Identify which cell holds the provided text, then report its (X, Y) central coordinate. 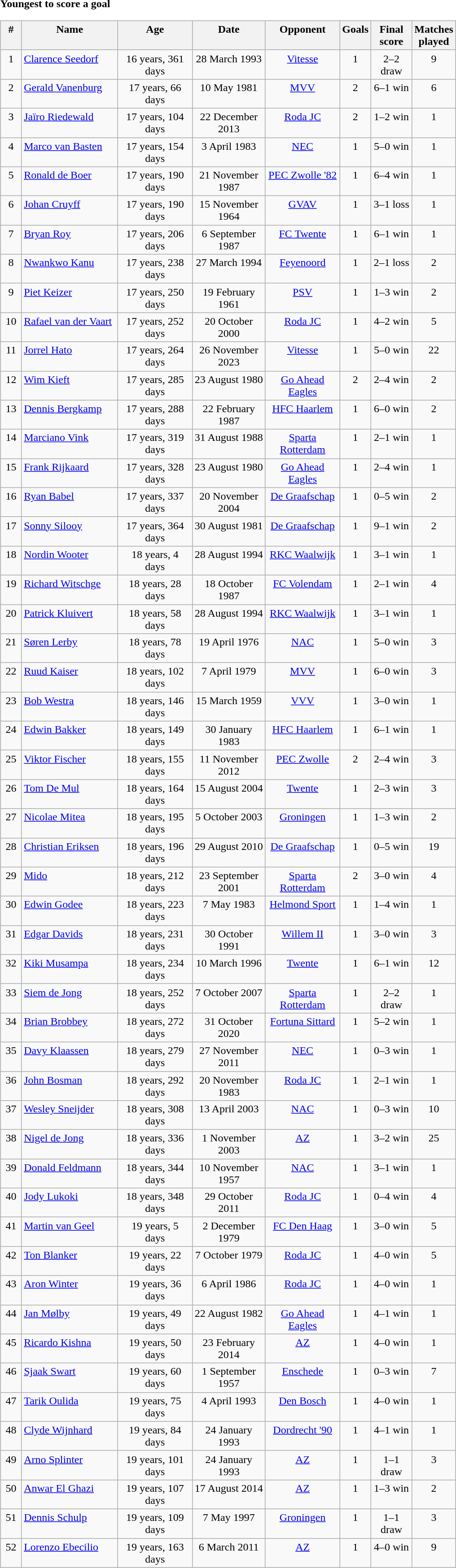
17 years, 319 days (155, 444)
Sjaak Swart (70, 1378)
Fortuna Sittard (303, 1027)
18 years, 102 days (155, 677)
17 years, 337 days (155, 502)
Martin van Geel (70, 1232)
19 years, 49 days (155, 1320)
Ricardo Kishna (70, 1348)
18 years, 155 days (155, 765)
0–4 win (391, 1203)
17 years, 285 days (155, 386)
18 years, 292 days (155, 1085)
22 February 1987 (229, 414)
31 October 2020 (229, 1027)
46 (11, 1378)
PEC Zwolle '82 (303, 181)
18 years, 308 days (155, 1115)
13 April 2003 (229, 1115)
42 (11, 1261)
18 years, 146 days (155, 707)
Ronald de Boer (70, 181)
20 October 2000 (229, 327)
17 years, 250 days (155, 298)
26 (11, 794)
35 (11, 1057)
40 (11, 1203)
17 August 2014 (229, 1494)
Gerald Vanenburg (70, 93)
18 years, 231 days (155, 940)
10 November 1957 (229, 1173)
22 August 1982 (229, 1320)
18 (11, 561)
36 (11, 1085)
3–1 loss (391, 211)
43 (11, 1290)
51 (11, 1523)
19 years, 107 days (155, 1494)
Donald Feldmann (70, 1173)
31 (11, 940)
17 years, 252 days (155, 327)
Mido (70, 882)
19 years, 22 days (155, 1261)
2–3 win (391, 794)
18 years, 336 days (155, 1145)
19 years, 60 days (155, 1378)
2 December 1979 (229, 1232)
26 November 2023 (229, 356)
5 October 2003 (229, 823)
Nwankwo Kanu (70, 269)
13 (11, 414)
Goals (355, 35)
Tom De Mul (70, 794)
30 January 1983 (229, 736)
17 years, 238 days (155, 269)
Edwin Godee (70, 910)
3 April 1983 (229, 152)
Søren Lerby (70, 649)
Kiki Musampa (70, 969)
50 (11, 1494)
10 March 1996 (229, 969)
23 February 2014 (229, 1348)
18 years, 234 days (155, 969)
17 years, 104 days (155, 123)
5–2 win (391, 1027)
9–1 win (391, 531)
Edwin Bakker (70, 736)
30 August 1981 (229, 531)
49 (11, 1465)
27 November 2011 (229, 1057)
18 years, 164 days (155, 794)
47 (11, 1407)
Enschede (303, 1378)
Ton Blanker (70, 1261)
3–2 win (391, 1145)
21 November 1987 (229, 181)
19 years, 84 days (155, 1436)
Edgar Davids (70, 940)
Davy Klaassen (70, 1057)
15 (11, 473)
Age (155, 35)
Lorenzo Ebecilio (70, 1553)
Frank Rijkaard (70, 473)
Willem II (303, 940)
20 (11, 619)
19 years, 36 days (155, 1290)
15 August 2004 (229, 794)
32 (11, 969)
6 April 1986 (229, 1290)
Rafael van der Vaart (70, 327)
17 years, 364 days (155, 531)
Bryan Roy (70, 240)
Helmond Sport (303, 910)
Christian Eriksen (70, 852)
10 May 1981 (229, 93)
6–4 win (391, 181)
18 years, 344 days (155, 1173)
39 (11, 1173)
Patrick Kluivert (70, 619)
Marciano Vink (70, 444)
Jaïro Riedewald (70, 123)
18 years, 252 days (155, 998)
45 (11, 1348)
29 October 2011 (229, 1203)
Nigel de Jong (70, 1145)
23 (11, 707)
# (11, 35)
48 (11, 1436)
GVAV (303, 211)
23 September 2001 (229, 882)
Jorrel Hato (70, 356)
15 November 1964 (229, 211)
Den Bosch (303, 1407)
30 October 1991 (229, 940)
6 March 2011 (229, 1553)
19 years, 101 days (155, 1465)
18 October 1987 (229, 589)
Ryan Babel (70, 502)
17 years, 264 days (155, 356)
18 years, 78 days (155, 649)
28 March 1993 (229, 65)
7 October 1979 (229, 1261)
33 (11, 998)
1–2 win (391, 123)
14 (11, 444)
17 years, 66 days (155, 93)
Brian Brobbey (70, 1027)
PSV (303, 298)
Ruud Kaiser (70, 677)
18 years, 58 days (155, 619)
Name (70, 35)
29 August 2010 (229, 852)
41 (11, 1232)
Siem de Jong (70, 998)
24 (11, 736)
Anwar El Ghazi (70, 1494)
18 years, 195 days (155, 823)
18 years, 279 days (155, 1057)
22 December 2013 (229, 123)
7 October 2007 (229, 998)
1 November 2003 (229, 1145)
7 April 1979 (229, 677)
Dennis Bergkamp (70, 414)
Arno Splinter (70, 1465)
Richard Witschge (70, 589)
11 (11, 356)
1 September 1957 (229, 1378)
Final score (391, 35)
Aron Winter (70, 1290)
FC Volendam (303, 589)
Nicolae Mitea (70, 823)
18 years, 272 days (155, 1027)
27 March 1994 (229, 269)
18 years, 196 days (155, 852)
Marco van Basten (70, 152)
Piet Keizer (70, 298)
1–4 win (391, 910)
30 (11, 910)
FC Den Haag (303, 1232)
18 years, 149 days (155, 736)
18 years, 348 days (155, 1203)
Opponent (303, 35)
20 November 1983 (229, 1085)
17 (11, 531)
16 years, 361 days (155, 65)
Dennis Schulp (70, 1523)
21 (11, 649)
Dordrecht '90 (303, 1436)
Jan Mølby (70, 1320)
18 years, 4 days (155, 561)
37 (11, 1115)
18 years, 212 days (155, 882)
Tarik Oulida (70, 1407)
7 May 1983 (229, 910)
34 (11, 1027)
7 May 1997 (229, 1523)
19 years, 109 days (155, 1523)
19 February 1961 (229, 298)
Jody Lukoki (70, 1203)
19 years, 50 days (155, 1348)
18 years, 223 days (155, 910)
44 (11, 1320)
19 years, 163 days (155, 1553)
Clarence Seedorf (70, 65)
FC Twente (303, 240)
19 April 1976 (229, 649)
Viktor Fischer (70, 765)
52 (11, 1553)
15 March 1959 (229, 707)
2–1 loss (391, 269)
VVV (303, 707)
19 years, 75 days (155, 1407)
38 (11, 1145)
4 April 1993 (229, 1407)
19 years, 5 days (155, 1232)
Date (229, 35)
4–2 win (391, 327)
Nordin Wooter (70, 561)
John Bosman (70, 1085)
Johan Cruyff (70, 211)
17 years, 206 days (155, 240)
20 November 2004 (229, 502)
17 years, 328 days (155, 473)
Sonny Silooy (70, 531)
28 (11, 852)
27 (11, 823)
18 years, 28 days (155, 589)
31 August 1988 (229, 444)
17 years, 288 days (155, 414)
Wesley Sneijder (70, 1115)
PEC Zwolle (303, 765)
8 (11, 269)
Matches played (434, 35)
6 September 1987 (229, 240)
Bob Westra (70, 707)
Clyde Wijnhard (70, 1436)
Feyenoord (303, 269)
Wim Kieft (70, 386)
11 November 2012 (229, 765)
17 years, 154 days (155, 152)
16 (11, 502)
29 (11, 882)
